Provide the [x, y] coordinate of the cell's center where the given text is located.  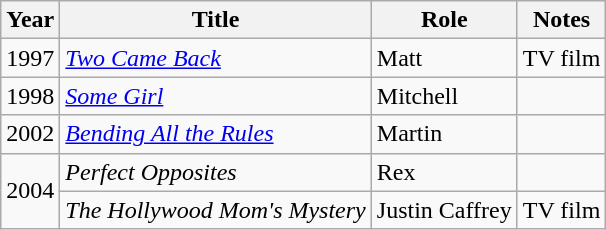
Title [216, 20]
Mitchell [444, 96]
The Hollywood Mom's Mystery [216, 210]
1998 [30, 96]
Justin Caffrey [444, 210]
Perfect Opposites [216, 172]
Some Girl [216, 96]
Matt [444, 58]
Rex [444, 172]
Martin [444, 134]
Notes [562, 20]
Bending All the Rules [216, 134]
1997 [30, 58]
2004 [30, 191]
2002 [30, 134]
Role [444, 20]
Two Came Back [216, 58]
Year [30, 20]
